Capture the cell that displays the provided text and extract its [X, Y] central coordinate. 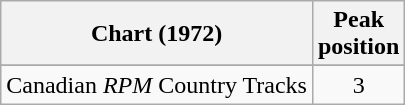
Chart (1972) [157, 34]
Peakposition [358, 34]
Canadian RPM Country Tracks [157, 85]
3 [358, 85]
